Provide the [x, y] coordinate of the cell's center where the given text is located.  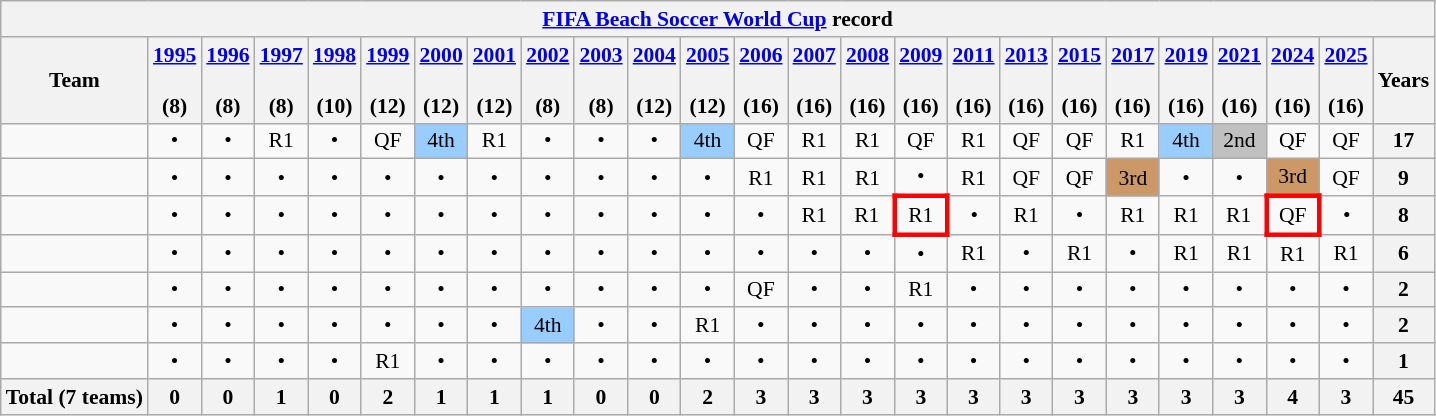
FIFA Beach Soccer World Cup record [718, 19]
2000(12) [440, 80]
17 [1404, 141]
2024(16) [1292, 80]
6 [1404, 254]
2006(16) [760, 80]
2009(16) [920, 80]
2015(16) [1080, 80]
Team [74, 80]
1999(12) [388, 80]
2003(8) [600, 80]
2007(16) [814, 80]
2019(16) [1186, 80]
1995(8) [174, 80]
8 [1404, 216]
2021(16) [1240, 80]
2nd [1240, 141]
Years [1404, 80]
1996(8) [228, 80]
Total (7 teams) [74, 397]
2002(8) [548, 80]
2013(16) [1026, 80]
1998(10) [334, 80]
2005(12) [708, 80]
1997(8) [282, 80]
45 [1404, 397]
4 [1292, 397]
2017(16) [1132, 80]
2008(16) [868, 80]
2001(12) [494, 80]
2011(16) [973, 80]
2004(12) [654, 80]
2025(16) [1346, 80]
9 [1404, 178]
